Output the [X, Y] coordinate of the center of the cell containing the given text.  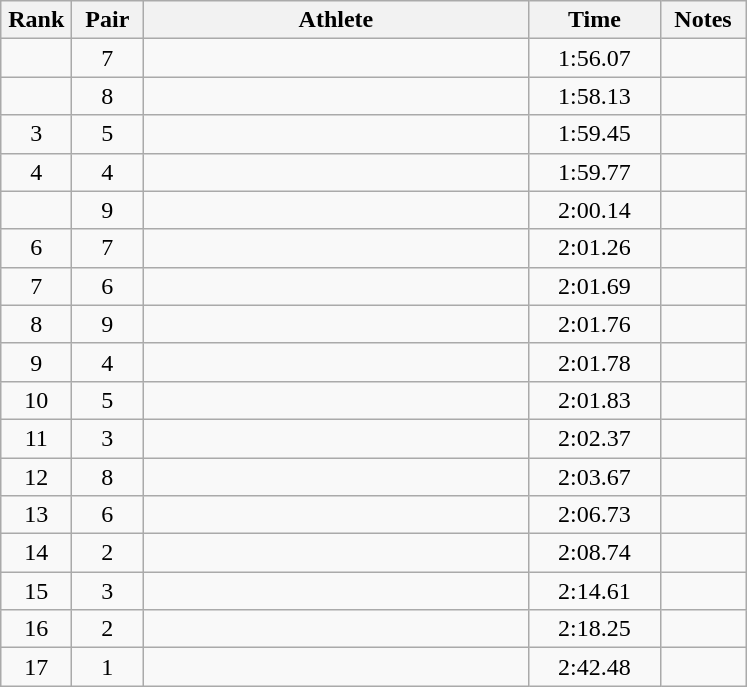
2:03.67 [594, 477]
2:00.14 [594, 210]
2:01.83 [594, 400]
2:18.25 [594, 629]
Pair [108, 20]
2:01.76 [594, 324]
Rank [36, 20]
2:01.78 [594, 362]
1:56.07 [594, 58]
Notes [703, 20]
Athlete [336, 20]
1:59.45 [594, 134]
1:58.13 [594, 96]
2:01.69 [594, 286]
14 [36, 553]
2:02.37 [594, 438]
11 [36, 438]
Time [594, 20]
2:14.61 [594, 591]
2:08.74 [594, 553]
2:06.73 [594, 515]
12 [36, 477]
13 [36, 515]
10 [36, 400]
1:59.77 [594, 172]
2:42.48 [594, 667]
15 [36, 591]
2:01.26 [594, 248]
16 [36, 629]
1 [108, 667]
17 [36, 667]
